Extract the (X, Y) coordinate from the center of the cell holding the provided text.  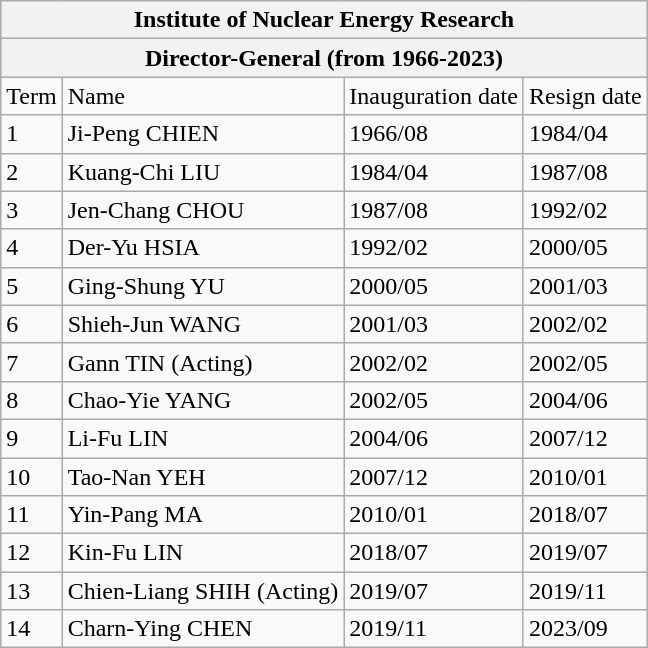
Name (203, 96)
Shieh-Jun WANG (203, 324)
Institute of Nuclear Energy Research (324, 20)
Term (32, 96)
8 (32, 400)
Tao-Nan YEH (203, 477)
3 (32, 210)
Chien-Liang SHIH (Acting) (203, 591)
Der-Yu HSIA (203, 248)
14 (32, 629)
Inauguration date (434, 96)
13 (32, 591)
Jen-Chang CHOU (203, 210)
6 (32, 324)
2 (32, 172)
Director-General (from 1966-2023) (324, 58)
Ji-Peng CHIEN (203, 134)
Kuang-Chi LIU (203, 172)
Resign date (585, 96)
4 (32, 248)
Li-Fu LIN (203, 438)
Kin-Fu LIN (203, 553)
10 (32, 477)
1966/08 (434, 134)
Gann TIN (Acting) (203, 362)
9 (32, 438)
Yin-Pang MA (203, 515)
Chao-Yie YANG (203, 400)
7 (32, 362)
12 (32, 553)
1 (32, 134)
11 (32, 515)
2023/09 (585, 629)
Charn-Ying CHEN (203, 629)
Ging-Shung YU (203, 286)
5 (32, 286)
